From the cell containing the given text, extract its center point as (X, Y) coordinate. 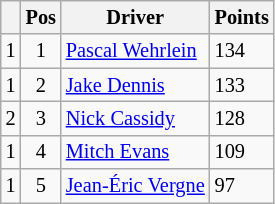
Points (242, 17)
Pascal Wehrlein (136, 51)
3 (41, 118)
128 (242, 118)
Jake Dennis (136, 85)
134 (242, 51)
Mitch Evans (136, 152)
Pos (41, 17)
5 (41, 186)
Driver (136, 17)
109 (242, 152)
4 (41, 152)
97 (242, 186)
Jean-Éric Vergne (136, 186)
Nick Cassidy (136, 118)
133 (242, 85)
